Output the (X, Y) coordinate of the center of the cell containing the given text.  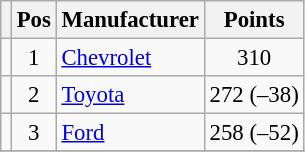
Ford (130, 133)
Pos (34, 20)
3 (34, 133)
2 (34, 95)
272 (–38) (254, 95)
Manufacturer (130, 20)
Toyota (130, 95)
Chevrolet (130, 58)
1 (34, 58)
258 (–52) (254, 133)
Points (254, 20)
310 (254, 58)
